Search for the cell housing the specified text and yield its (X, Y) center coordinate. 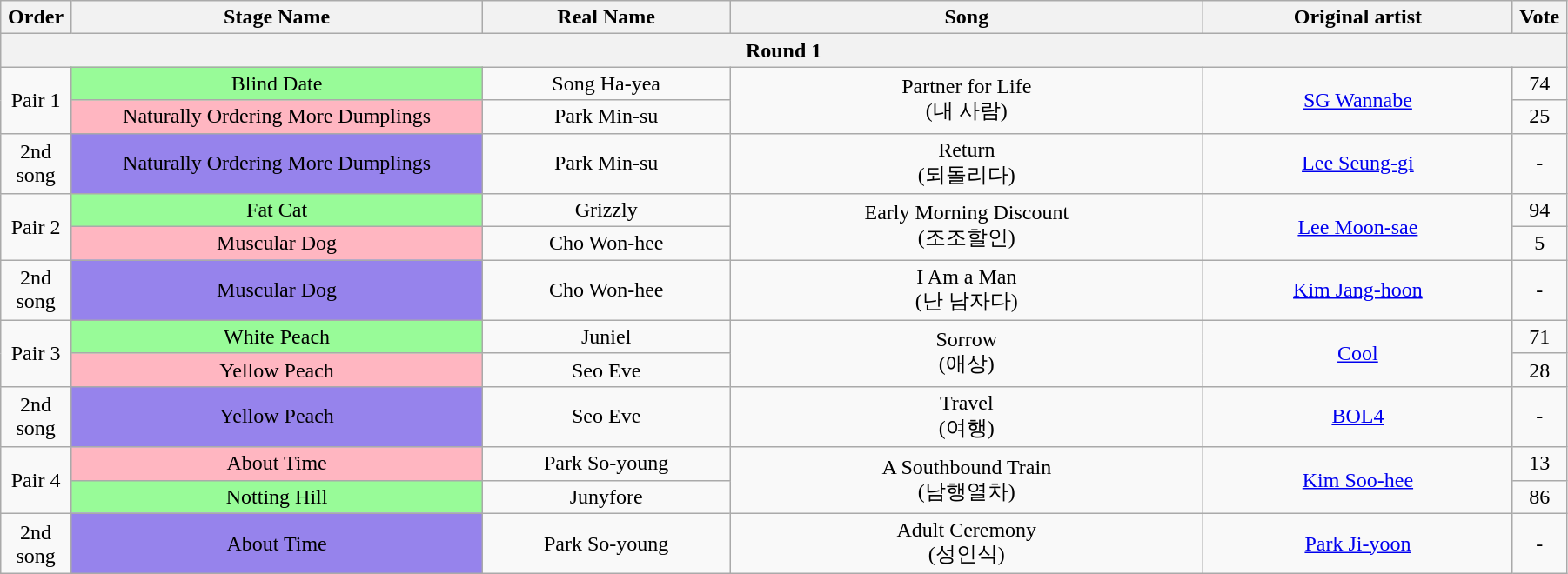
Junyfore (606, 497)
25 (1540, 117)
Adult Ceremony(성인식) (967, 544)
94 (1540, 210)
Pair 1 (37, 100)
13 (1540, 464)
Real Name (606, 17)
I Am a Man(난 남자다) (967, 290)
Grizzly (606, 210)
Return(되돌리다) (967, 164)
Song (967, 17)
White Peach (277, 337)
28 (1540, 370)
Stage Name (277, 17)
Round 1 (784, 50)
Travel(여행) (967, 417)
BOL4 (1357, 417)
Pair 4 (37, 480)
Vote (1540, 17)
Pair 3 (37, 353)
71 (1540, 337)
Juniel (606, 337)
Lee Moon-sae (1357, 227)
Park Ji-yoon (1357, 544)
Notting Hill (277, 497)
Lee Seung-gi (1357, 164)
5 (1540, 244)
Blind Date (277, 83)
A Southbound Train(남행열차) (967, 480)
Original artist (1357, 17)
Pair 2 (37, 227)
Cool (1357, 353)
Order (37, 17)
Kim Jang-hoon (1357, 290)
Early Morning Discount(조조할인) (967, 227)
86 (1540, 497)
74 (1540, 83)
Fat Cat (277, 210)
Partner for Life(내 사람) (967, 100)
SG Wannabe (1357, 100)
Kim Soo-hee (1357, 480)
Song Ha-yea (606, 83)
Sorrow(애상) (967, 353)
